Pinpoint the cell where the given text exists, returning its [x, y] midpoint coordinate. 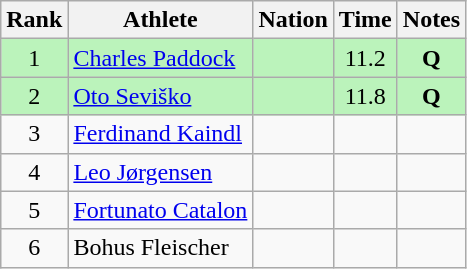
11.8 [365, 96]
5 [34, 210]
Fortunato Catalon [160, 210]
Leo Jørgensen [160, 172]
Athlete [160, 20]
Oto Seviško [160, 96]
Bohus Fleischer [160, 248]
4 [34, 172]
11.2 [365, 58]
Rank [34, 20]
Ferdinand Kaindl [160, 134]
Time [365, 20]
1 [34, 58]
6 [34, 248]
Nation [293, 20]
3 [34, 134]
Charles Paddock [160, 58]
Notes [431, 20]
2 [34, 96]
